Extract the (x, y) coordinate from the center of the cell holding the provided text.  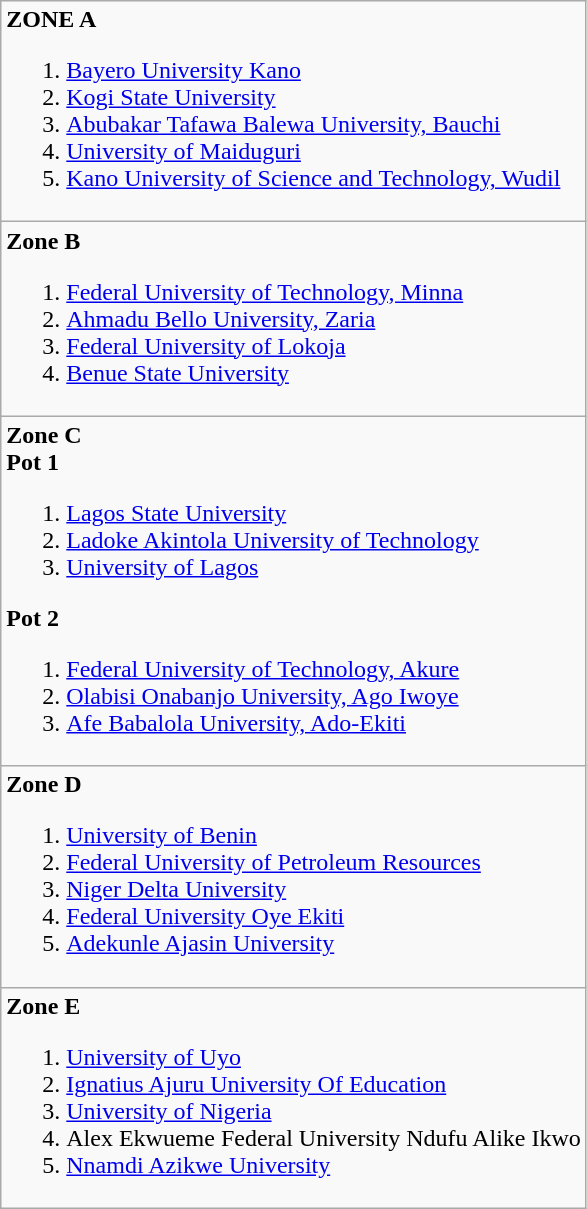
Zone DUniversity of BeninFederal University of Petroleum ResourcesNiger Delta UniversityFederal University Oye EkitiAdekunle Ajasin University (294, 876)
Zone BFederal University of Technology, MinnaAhmadu Bello University, ZariaFederal University of LokojaBenue State University (294, 319)
